Provide the (x, y) coordinate of the cell's center where the given text is located.  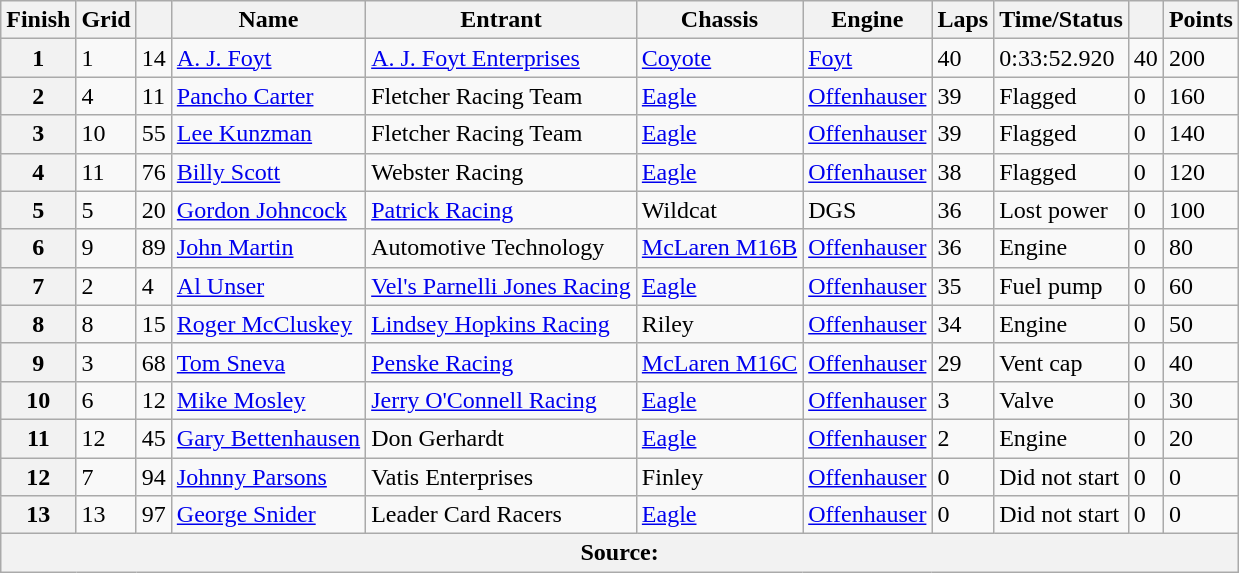
160 (1200, 96)
Tom Sneva (268, 362)
Wildcat (719, 210)
Grid (106, 20)
Vel's Parnelli Jones Racing (502, 286)
Automotive Technology (502, 248)
Lindsey Hopkins Racing (502, 324)
Vatis Enterprises (502, 477)
94 (154, 477)
Gary Bettenhausen (268, 438)
Vent cap (1062, 362)
Johnny Parsons (268, 477)
68 (154, 362)
Time/Status (1062, 20)
Patrick Racing (502, 210)
Finley (719, 477)
McLaren M16B (719, 248)
89 (154, 248)
200 (1200, 58)
Chassis (719, 20)
George Snider (268, 515)
15 (154, 324)
80 (1200, 248)
Al Unser (268, 286)
Lee Kunzman (268, 134)
Jerry O'Connell Racing (502, 400)
Valve (1062, 400)
Roger McCluskey (268, 324)
55 (154, 134)
Coyote (719, 58)
Penske Racing (502, 362)
Billy Scott (268, 172)
76 (154, 172)
Mike Mosley (268, 400)
Leader Card Racers (502, 515)
30 (1200, 400)
45 (154, 438)
97 (154, 515)
DGS (868, 210)
34 (963, 324)
Pancho Carter (268, 96)
60 (1200, 286)
35 (963, 286)
38 (963, 172)
John Martin (268, 248)
140 (1200, 134)
Riley (719, 324)
Entrant (502, 20)
Foyt (868, 58)
A. J. Foyt Enterprises (502, 58)
Source: (620, 553)
50 (1200, 324)
Lost power (1062, 210)
29 (963, 362)
0:33:52.920 (1062, 58)
Laps (963, 20)
A. J. Foyt (268, 58)
Don Gerhardt (502, 438)
Points (1200, 20)
Fuel pump (1062, 286)
Finish (38, 20)
Gordon Johncock (268, 210)
McLaren M16C (719, 362)
120 (1200, 172)
14 (154, 58)
Webster Racing (502, 172)
Name (268, 20)
100 (1200, 210)
